Detect which cell encompasses the target text, then output its [X, Y] center coordinate. 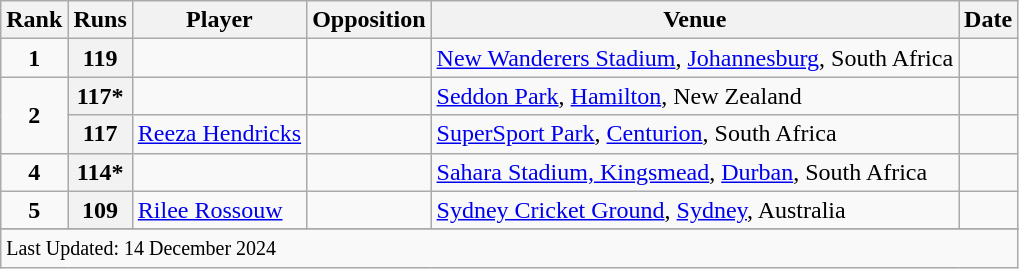
119 [100, 58]
1 [34, 58]
Player [219, 20]
114* [100, 172]
Runs [100, 20]
117* [100, 96]
Rank [34, 20]
Date [988, 20]
Venue [695, 20]
Seddon Park, Hamilton, New Zealand [695, 96]
2 [34, 115]
New Wanderers Stadium, Johannesburg, South Africa [695, 58]
Reeza Hendricks [219, 134]
Opposition [369, 20]
Sydney Cricket Ground, Sydney, Australia [695, 210]
4 [34, 172]
109 [100, 210]
Last Updated: 14 December 2024 [510, 248]
SuperSport Park, Centurion, South Africa [695, 134]
5 [34, 210]
117 [100, 134]
Rilee Rossouw [219, 210]
Sahara Stadium, Kingsmead, Durban, South Africa [695, 172]
